Scan for the cell matching the given text and deliver its (X, Y) coordinate at center. 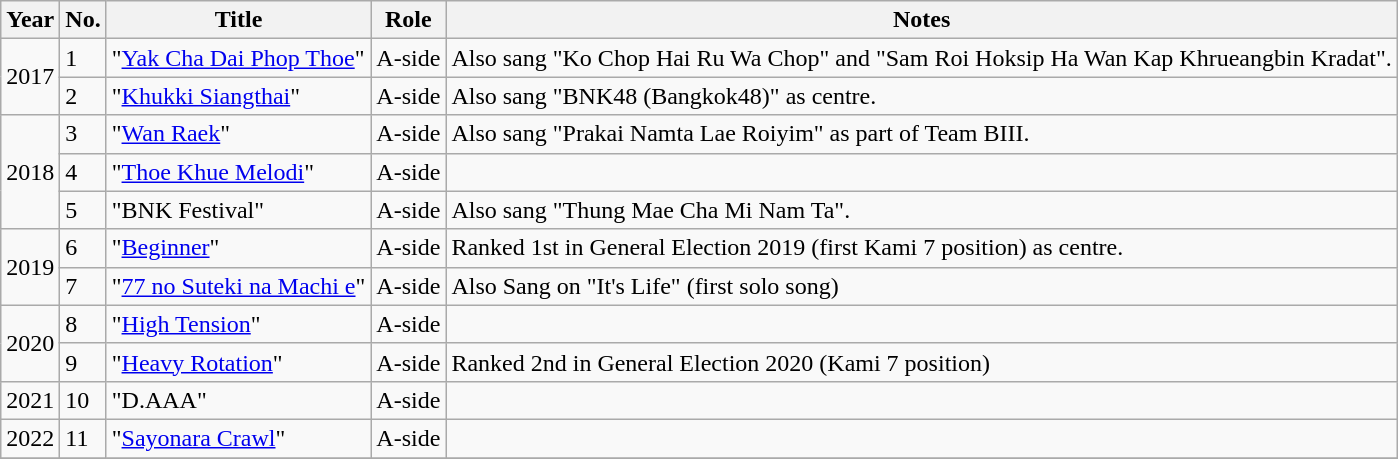
"D.AAA" (238, 400)
Ranked 2nd in General Election 2020 (Kami 7 position) (922, 362)
5 (83, 210)
6 (83, 248)
9 (83, 362)
2 (83, 96)
Ranked 1st in General Election 2019 (first Kami 7 position) as centre. (922, 248)
Also sang "Ko Chop Hai Ru Wa Chop" and "Sam Roi Hoksip Ha Wan Kap Khrueangbin Kradat". (922, 58)
Also sang "BNK48 (Bangkok48)" as centre. (922, 96)
Also sang "Prakai Namta Lae Roiyim" as part of Team BIII. (922, 134)
"Heavy Rotation" (238, 362)
2020 (30, 343)
8 (83, 324)
11 (83, 438)
7 (83, 286)
No. (83, 20)
"BNK Festival" (238, 210)
1 (83, 58)
Year (30, 20)
Also sang "Thung Mae Cha Mi Nam Ta". (922, 210)
"High Tension" (238, 324)
"Thoe Khue Melodi" (238, 172)
Also Sang on "It's Life" (first solo song) (922, 286)
4 (83, 172)
10 (83, 400)
"Beginner" (238, 248)
Notes (922, 20)
"77 no Suteki na Machi e" (238, 286)
"Wan Raek" (238, 134)
"Yak Cha Dai Phop Thoe" (238, 58)
2019 (30, 267)
2017 (30, 77)
2022 (30, 438)
"Khukki Siangthai" (238, 96)
3 (83, 134)
2018 (30, 172)
Title (238, 20)
Role (408, 20)
"Sayonara Crawl" (238, 438)
2021 (30, 400)
